Output the [x, y] coordinate of the center of the cell containing the given text.  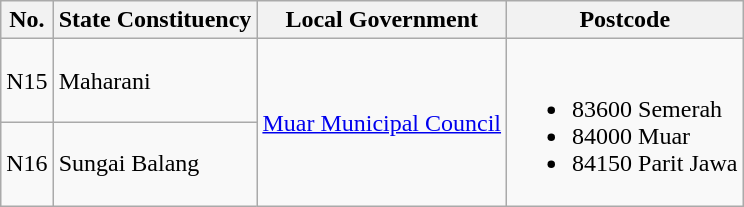
N16 [27, 164]
State Constituency [155, 20]
Maharani [155, 81]
N15 [27, 81]
Local Government [382, 20]
83600 Semerah84000 Muar84150 Parit Jawa [625, 122]
Sungai Balang [155, 164]
Muar Municipal Council [382, 122]
No. [27, 20]
Postcode [625, 20]
